Identify which cell holds the provided text, then report its [x, y] central coordinate. 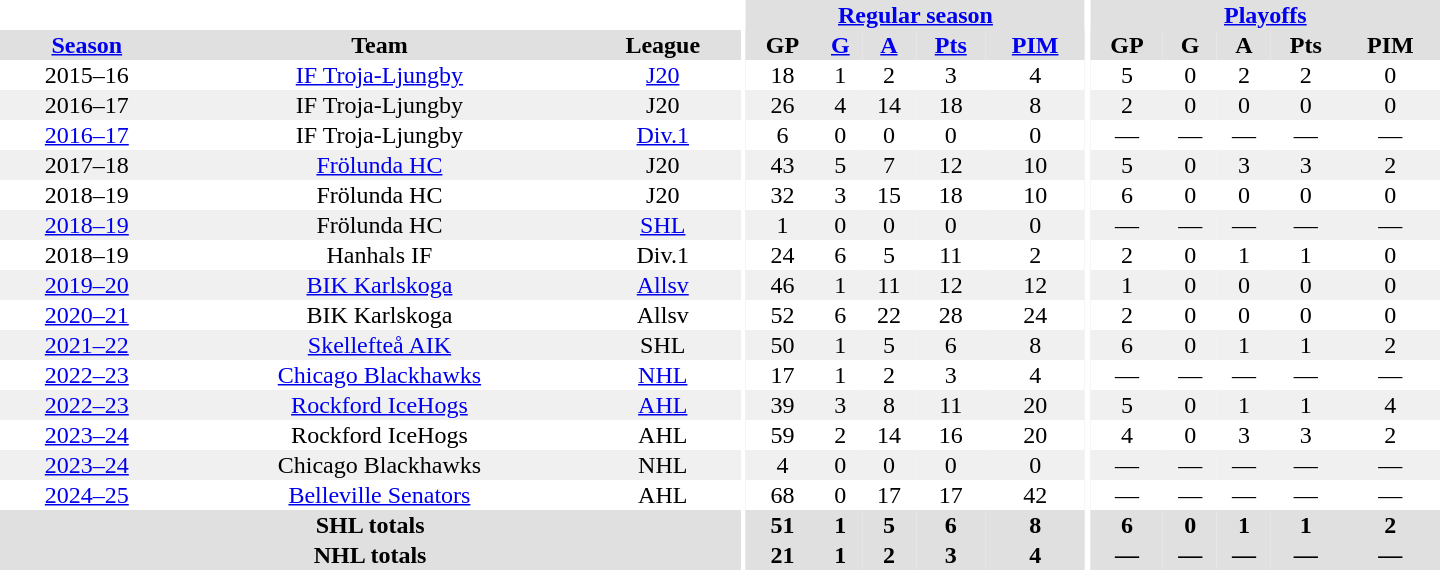
21 [782, 555]
2019–20 [87, 285]
43 [782, 165]
2024–25 [87, 495]
32 [782, 195]
League [662, 45]
22 [889, 315]
Belleville Senators [380, 495]
46 [782, 285]
28 [951, 315]
59 [782, 435]
Team [380, 45]
7 [889, 165]
16 [951, 435]
Season [87, 45]
2017–18 [87, 165]
42 [1036, 495]
51 [782, 525]
2021–22 [87, 345]
Regular season [916, 15]
26 [782, 105]
2020–21 [87, 315]
SHL totals [370, 525]
Hanhals IF [380, 255]
52 [782, 315]
2015–16 [87, 75]
39 [782, 405]
NHL totals [370, 555]
68 [782, 495]
Skellefteå AIK [380, 345]
15 [889, 195]
Playoffs [1266, 15]
50 [782, 345]
